Determine the [x, y] coordinate at the center of the cell enclosing the given text.  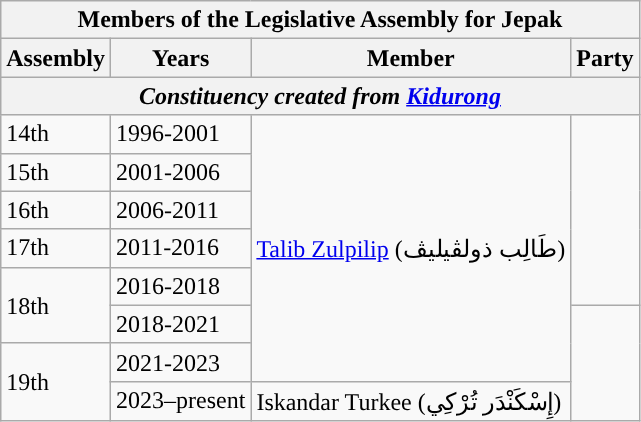
2001-2006 [180, 172]
15th [56, 172]
2018-2021 [180, 324]
2006-2011 [180, 210]
1996-2001 [180, 134]
2021-2023 [180, 362]
Members of the Legislative Assembly for Jepak [320, 20]
14th [56, 134]
2011-2016 [180, 248]
Talib Zulpilip (طَالِب ذولڤيليڤ) [411, 248]
16th [56, 210]
18th [56, 305]
Iskandar Turkee (إِسْكَنْدَر تُرْكِي) [411, 401]
Constituency created from Kidurong [320, 96]
Member [411, 58]
Years [180, 58]
2023–present [180, 401]
Assembly [56, 58]
Party [605, 58]
19th [56, 382]
2016-2018 [180, 286]
17th [56, 248]
